Return [x, y] of the center of cell containing provided text 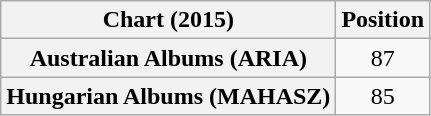
87 [383, 58]
Hungarian Albums (MAHASZ) [168, 96]
Australian Albums (ARIA) [168, 58]
Chart (2015) [168, 20]
Position [383, 20]
85 [383, 96]
